Return the (x, y) coordinate for the center point of the cell that contains the specified text.  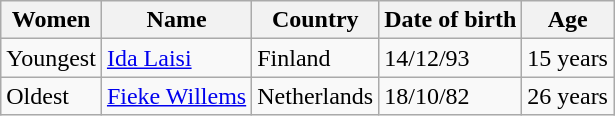
Women (52, 20)
Ida Laisi (176, 58)
Netherlands (316, 96)
26 years (568, 96)
Age (568, 20)
Country (316, 20)
Oldest (52, 96)
Date of birth (450, 20)
Name (176, 20)
18/10/82 (450, 96)
Finland (316, 58)
15 years (568, 58)
Fieke Willems (176, 96)
Youngest (52, 58)
14/12/93 (450, 58)
